Output the (X, Y) coordinate of the center of the cell containing the given text.  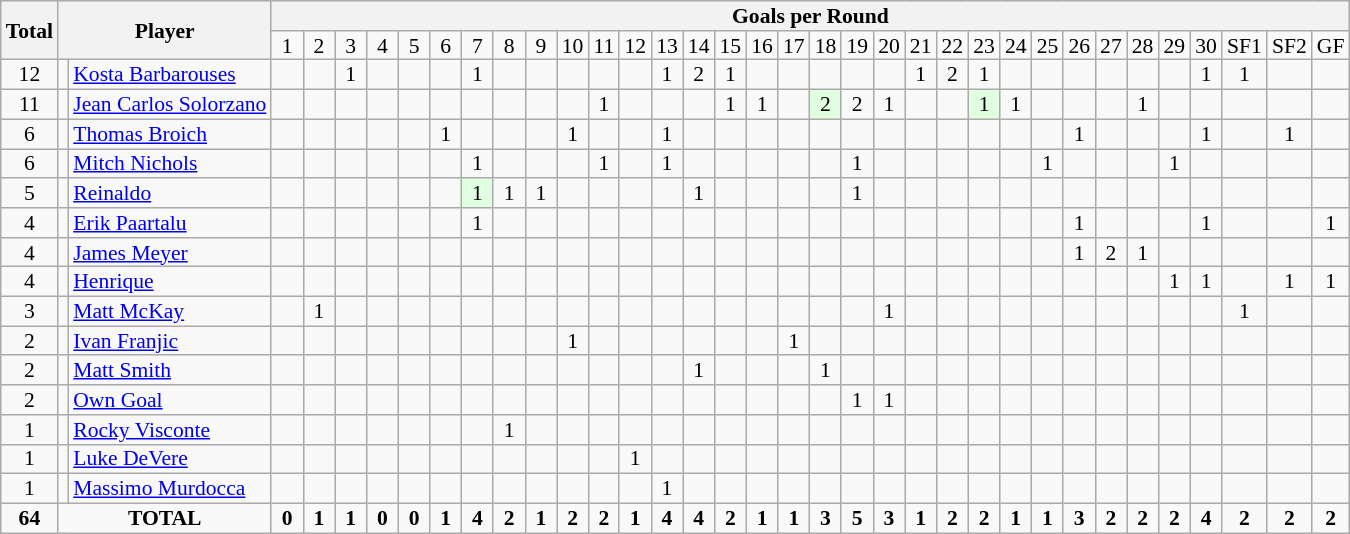
29 (1174, 46)
Jean Carlos Solorzano (170, 105)
Player (164, 30)
Erik Paartalu (170, 223)
30 (1206, 46)
Kosta Barbarouses (170, 75)
James Meyer (170, 253)
Massimo Murdocca (170, 489)
Total (30, 30)
23 (984, 46)
Own Goal (170, 400)
Reinaldo (170, 193)
Ivan Franjic (170, 341)
SF1 (1244, 46)
27 (1111, 46)
Matt Smith (170, 371)
14 (699, 46)
19 (857, 46)
9 (541, 46)
SF2 (1290, 46)
Henrique (170, 282)
15 (731, 46)
Luke DeVere (170, 459)
Mitch Nichols (170, 164)
22 (952, 46)
7 (478, 46)
25 (1048, 46)
13 (667, 46)
Thomas Broich (170, 134)
20 (889, 46)
8 (509, 46)
10 (573, 46)
26 (1079, 46)
Goals per Round (810, 16)
64 (30, 519)
16 (762, 46)
Matt McKay (170, 312)
28 (1143, 46)
21 (921, 46)
24 (1016, 46)
GF (1331, 46)
TOTAL (164, 519)
18 (826, 46)
17 (794, 46)
Rocky Visconte (170, 430)
